Pinpoint the cell where the given text exists, returning its [x, y] midpoint coordinate. 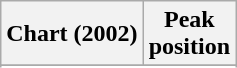
Chart (2002) [72, 34]
Peakposition [189, 34]
